Detect which cell encompasses the target text, then output its (X, Y) center coordinate. 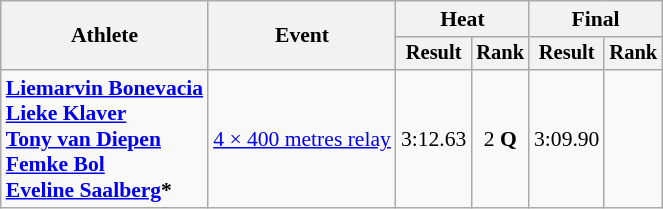
Athlete (104, 36)
Liemarvin BonevaciaLieke KlaverTony van DiepenFemke BolEveline Saalberg* (104, 139)
Event (302, 36)
Heat (462, 19)
3:09.90 (566, 139)
2 Q (500, 139)
3:12.63 (434, 139)
4 × 400 metres relay (302, 139)
Final (596, 19)
